Output the [x, y] coordinate of the center of the cell containing the given text.  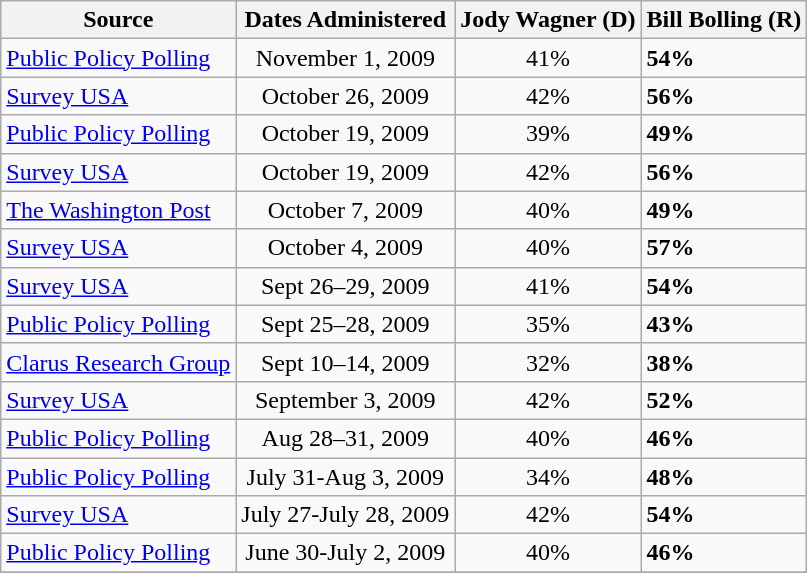
Dates Administered [346, 20]
Sept 26–29, 2009 [346, 286]
The Washington Post [118, 210]
Clarus Research Group [118, 362]
38% [724, 362]
57% [724, 248]
Aug 28–31, 2009 [346, 438]
34% [548, 477]
October 7, 2009 [346, 210]
39% [548, 134]
Bill Bolling (R) [724, 20]
June 30-July 2, 2009 [346, 553]
Sept 25–28, 2009 [346, 324]
July 31-Aug 3, 2009 [346, 477]
48% [724, 477]
November 1, 2009 [346, 58]
Jody Wagner (D) [548, 20]
43% [724, 324]
Sept 10–14, 2009 [346, 362]
Source [118, 20]
July 27-July 28, 2009 [346, 515]
32% [548, 362]
October 26, 2009 [346, 96]
52% [724, 400]
35% [548, 324]
September 3, 2009 [346, 400]
October 4, 2009 [346, 248]
